Scan for the cell matching the given text and deliver its [X, Y] coordinate at center. 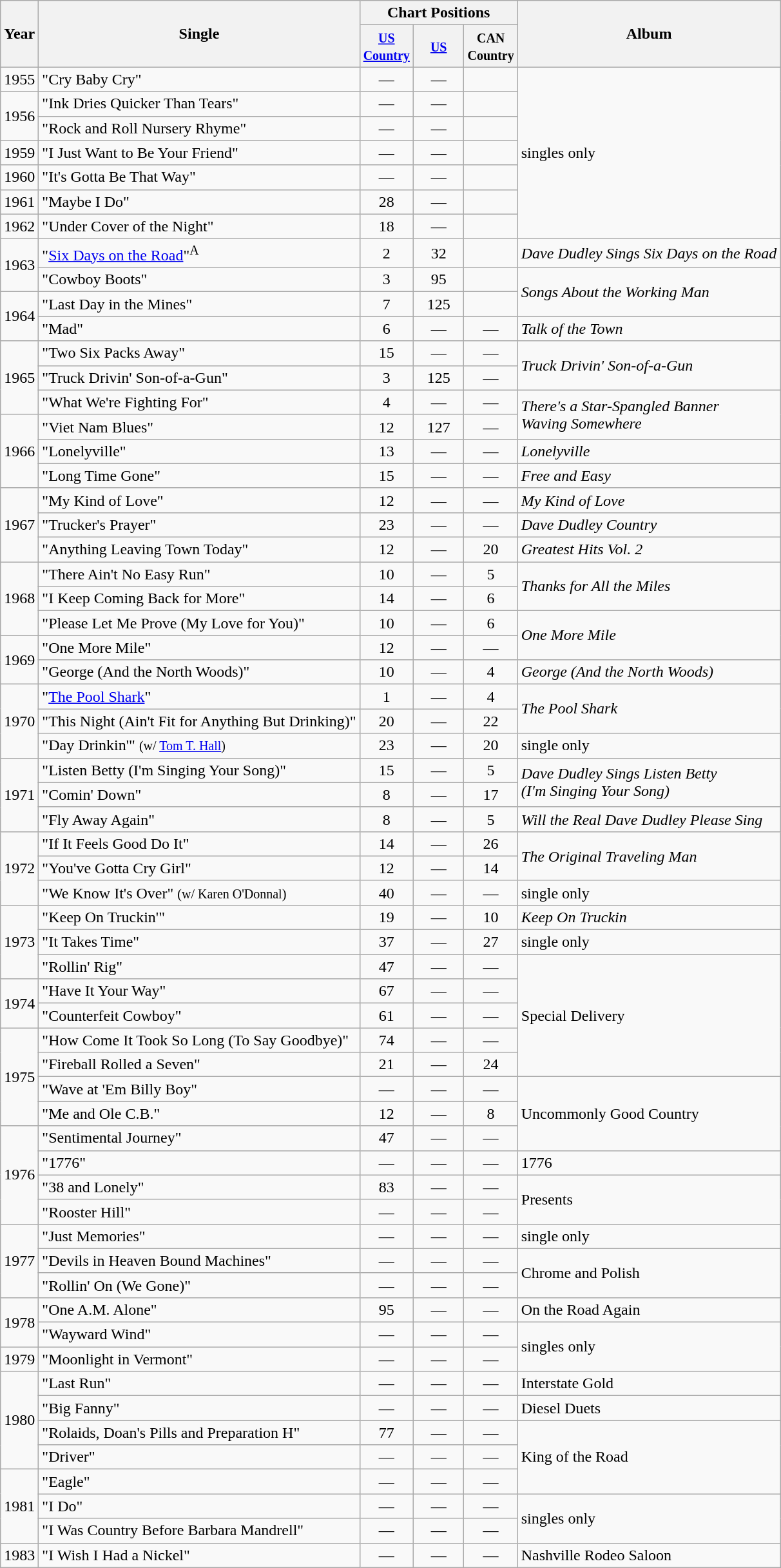
"Long Time Gone" [199, 476]
Chart Positions [438, 13]
32 [438, 253]
1969 [19, 660]
The Pool Shark [649, 709]
US [438, 46]
"If It Feels Good Do It" [199, 844]
"Sentimental Journey" [199, 1138]
1978 [19, 1322]
127 [438, 427]
24 [491, 1065]
CAN Country [491, 46]
"Listen Betty (I'm Singing Your Song)" [199, 770]
74 [387, 1040]
1961 [19, 202]
"Keep On Truckin'" [199, 917]
1980 [19, 1420]
"How Come It Took So Long (To Say Goodbye)" [199, 1040]
"Ink Dries Quicker Than Tears" [199, 104]
Dave Dudley Country [649, 525]
1974 [19, 1003]
19 [387, 917]
"What We're Fighting For" [199, 402]
"Day Drinkin'" (w/ Tom T. Hall) [199, 746]
"Under Cover of the Night" [199, 226]
Uncommonly Good Country [649, 1114]
1967 [19, 525]
Diesel Duets [649, 1408]
My Kind of Love [649, 500]
"I Was Country Before Barbara Mandrell" [199, 1531]
"Rock and Roll Nursery Rhyme" [199, 128]
"You've Gotta Cry Girl" [199, 868]
37 [387, 942]
"Last Day in the Mines" [199, 304]
Presents [649, 1199]
"Lonelyville" [199, 451]
"I Keep Coming Back for More" [199, 599]
"The Pool Shark" [199, 697]
"I Just Want to Be Your Friend" [199, 153]
67 [387, 991]
1964 [19, 316]
"It Takes Time" [199, 942]
One More Mile [649, 635]
Thanks for All the Miles [649, 586]
On the Road Again [649, 1310]
1976 [19, 1175]
"There Ain't No Easy Run" [199, 574]
1959 [19, 153]
"Eagle" [199, 1482]
1965 [19, 378]
"Wave at 'Em Billy Boy" [199, 1089]
The Original Traveling Man [649, 856]
"Rooster Hill" [199, 1212]
"Wayward Wind" [199, 1335]
1966 [19, 451]
Dave Dudley Sings Listen Betty(I'm Singing Your Song) [649, 782]
"One More Mile" [199, 648]
King of the Road [649, 1457]
61 [387, 1016]
Interstate Gold [649, 1384]
1963 [19, 266]
"Maybe I Do" [199, 202]
"We Know It's Over" (w/ Karen O'Donnal) [199, 893]
"Mad" [199, 329]
"Rolaids, Doan's Pills and Preparation H" [199, 1433]
Free and Easy [649, 476]
"1776" [199, 1163]
Keep On Truckin [649, 917]
"Comin' Down" [199, 795]
1971 [19, 795]
77 [387, 1433]
18 [387, 226]
"Rollin' Rig" [199, 967]
27 [491, 942]
Album [649, 34]
Talk of the Town [649, 329]
"Last Run" [199, 1384]
28 [387, 202]
"Devils in Heaven Bound Machines" [199, 1261]
13 [387, 451]
"Moonlight in Vermont" [199, 1359]
"Driver" [199, 1457]
21 [387, 1065]
1776 [649, 1163]
"Counterfeit Cowboy" [199, 1016]
"I Do" [199, 1506]
"Truck Drivin' Son-of-a-Gun" [199, 378]
US Country [387, 46]
Single [199, 34]
1 [387, 697]
40 [387, 893]
17 [491, 795]
"Cry Baby Cry" [199, 79]
1972 [19, 868]
1960 [19, 177]
26 [491, 844]
1956 [19, 116]
"I Wish I Had a Nickel" [199, 1555]
1983 [19, 1555]
2 [387, 253]
"George (And the North Woods)" [199, 672]
"Please Let Me Prove (My Love for You)" [199, 623]
1975 [19, 1077]
1962 [19, 226]
"Viet Nam Blues" [199, 427]
"Fly Away Again" [199, 819]
Dave Dudley Sings Six Days on the Road [649, 253]
Songs About the Working Man [649, 292]
"Six Days on the Road"A [199, 253]
1979 [19, 1359]
"Have It Your Way" [199, 991]
1973 [19, 942]
"One A.M. Alone" [199, 1310]
"Cowboy Boots" [199, 280]
"Anything Leaving Town Today" [199, 550]
1977 [19, 1261]
Year [19, 34]
George (And the North Woods) [649, 672]
Truck Drivin' Son-of-a-Gun [649, 365]
"38 and Lonely" [199, 1187]
1981 [19, 1506]
1970 [19, 721]
"Trucker's Prayer" [199, 525]
"It's Gotta Be That Way" [199, 177]
"Just Memories" [199, 1236]
83 [387, 1187]
"My Kind of Love" [199, 500]
There's a Star-Spangled BannerWaving Somewhere [649, 414]
22 [491, 721]
"Two Six Packs Away" [199, 353]
"Fireball Rolled a Seven" [199, 1065]
"Me and Ole C.B." [199, 1114]
7 [387, 304]
"Rollin' On (We Gone)" [199, 1285]
Will the Real Dave Dudley Please Sing [649, 819]
"Big Fanny" [199, 1408]
1968 [19, 599]
Special Delivery [649, 1016]
Greatest Hits Vol. 2 [649, 550]
Chrome and Polish [649, 1273]
Lonelyville [649, 451]
Nashville Rodeo Saloon [649, 1555]
1955 [19, 79]
"This Night (Ain't Fit for Anything But Drinking)" [199, 721]
